Scan for the cell matching the given text and deliver its [x, y] coordinate at center. 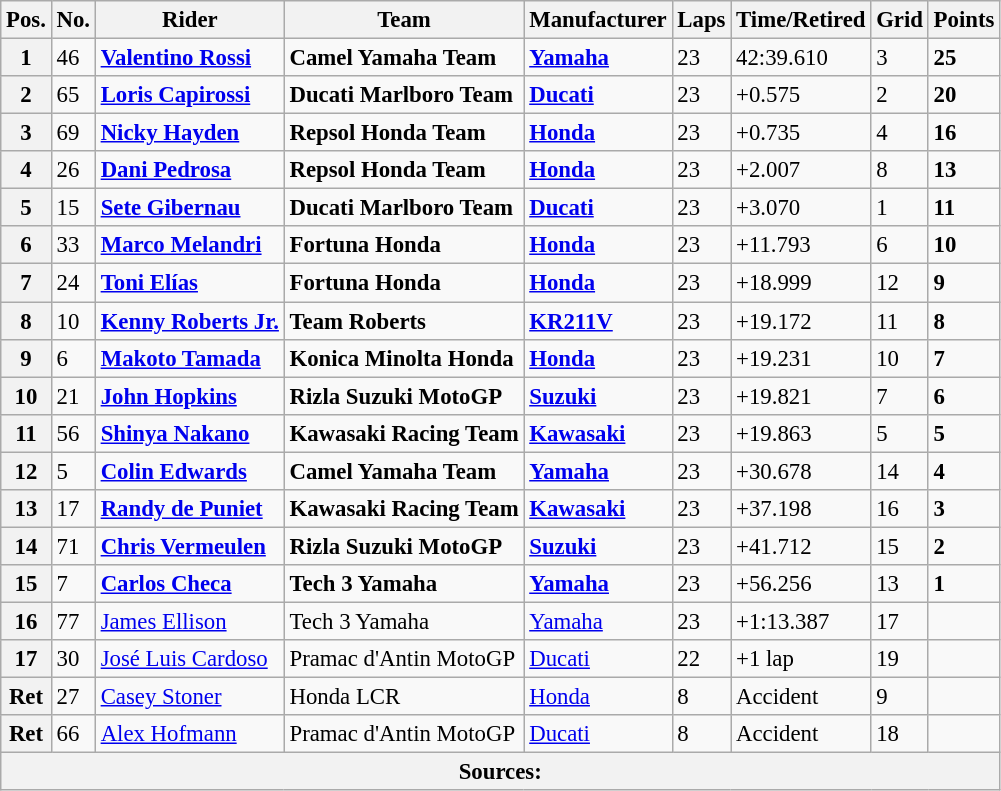
77 [73, 621]
27 [73, 697]
Team [404, 20]
Casey Stoner [190, 697]
+0.735 [801, 133]
+18.999 [801, 283]
25 [964, 58]
Rider [190, 20]
Toni Elías [190, 283]
46 [73, 58]
+56.256 [801, 584]
+19.172 [801, 321]
Shinya Nakano [190, 433]
Chris Vermeulen [190, 546]
Loris Capirossi [190, 95]
Time/Retired [801, 20]
Makoto Tamada [190, 358]
+11.793 [801, 245]
Points [964, 20]
33 [73, 245]
John Hopkins [190, 396]
42:39.610 [801, 58]
56 [73, 433]
Dani Pedrosa [190, 170]
+30.678 [801, 471]
Randy de Puniet [190, 509]
Carlos Checa [190, 584]
30 [73, 659]
James Ellison [190, 621]
+19.231 [801, 358]
18 [900, 734]
66 [73, 734]
Honda LCR [404, 697]
+0.575 [801, 95]
19 [900, 659]
69 [73, 133]
Marco Melandri [190, 245]
Grid [900, 20]
24 [73, 283]
+41.712 [801, 546]
21 [73, 396]
Colin Edwards [190, 471]
+1 lap [801, 659]
+19.821 [801, 396]
Laps [702, 20]
Alex Hofmann [190, 734]
Valentino Rossi [190, 58]
Nicky Hayden [190, 133]
65 [73, 95]
Kenny Roberts Jr. [190, 321]
Sources: [500, 772]
Pos. [26, 20]
20 [964, 95]
+1:13.387 [801, 621]
No. [73, 20]
26 [73, 170]
+3.070 [801, 208]
Sete Gibernau [190, 208]
+19.863 [801, 433]
71 [73, 546]
+2.007 [801, 170]
Manufacturer [598, 20]
Team Roberts [404, 321]
Konica Minolta Honda [404, 358]
KR211V [598, 321]
José Luis Cardoso [190, 659]
22 [702, 659]
+37.198 [801, 509]
